Detect which cell encompasses the target text, then output its [x, y] center coordinate. 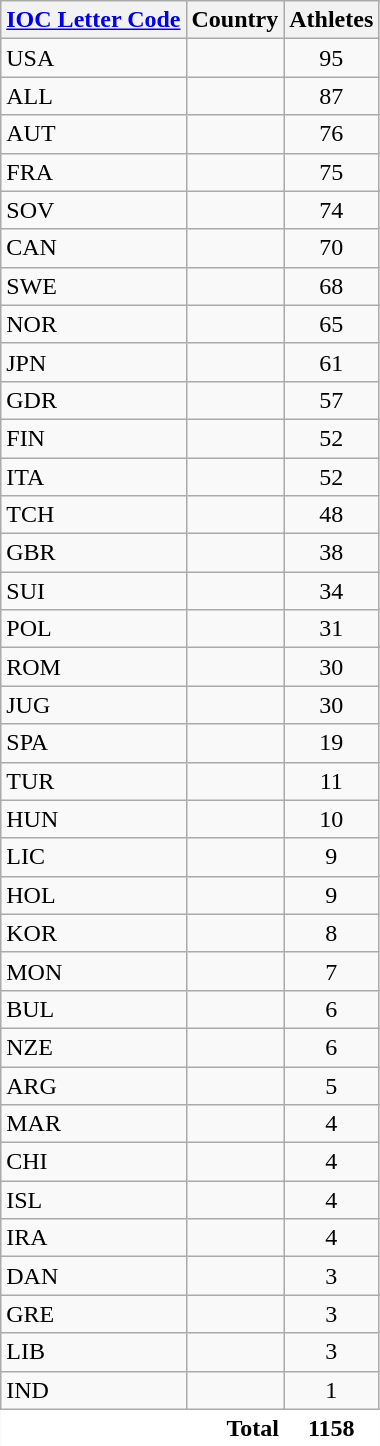
SWE [94, 286]
65 [332, 324]
IOC Letter Code [94, 20]
1 [332, 1390]
1158 [332, 1428]
75 [332, 172]
10 [332, 819]
SUI [94, 591]
LIC [94, 857]
CHI [94, 1162]
87 [332, 96]
ISL [94, 1200]
USA [94, 58]
11 [332, 781]
GRE [94, 1314]
76 [332, 134]
8 [332, 933]
ALL [94, 96]
31 [332, 629]
Athletes [332, 20]
FIN [94, 438]
34 [332, 591]
TUR [94, 781]
ARG [94, 1085]
KOR [94, 933]
38 [332, 553]
NZE [94, 1047]
19 [332, 743]
HOL [94, 895]
SOV [94, 210]
GDR [94, 400]
5 [332, 1085]
7 [332, 971]
74 [332, 210]
IND [94, 1390]
BUL [94, 1009]
SPA [94, 743]
57 [332, 400]
JPN [94, 362]
68 [332, 286]
95 [332, 58]
TCH [94, 515]
POL [94, 629]
CAN [94, 248]
FRA [94, 172]
AUT [94, 134]
MON [94, 971]
MAR [94, 1124]
DAN [94, 1276]
61 [332, 362]
ROM [94, 667]
LIB [94, 1352]
IRA [94, 1238]
HUN [94, 819]
JUG [94, 705]
Country [235, 20]
NOR [94, 324]
ITA [94, 477]
48 [332, 515]
Total [142, 1428]
70 [332, 248]
GBR [94, 553]
